Scan for the cell matching the given text and deliver its (x, y) coordinate at center. 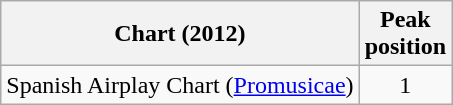
Peakposition (405, 34)
Spanish Airplay Chart (Promusicae) (180, 85)
1 (405, 85)
Chart (2012) (180, 34)
